Extract the (x, y) coordinate from the center of the cell holding the provided text.  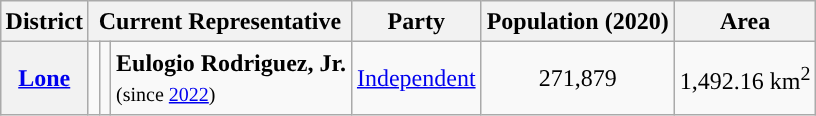
Party (416, 22)
Independent (416, 78)
Eulogio Rodriguez, Jr.(since 2022) (232, 78)
Population (2020) (578, 22)
District (44, 22)
271,879 (578, 78)
Lone (44, 78)
Current Representative (220, 22)
Area (745, 22)
1,492.16 km2 (745, 78)
